Detect which cell encompasses the target text, then output its (X, Y) center coordinate. 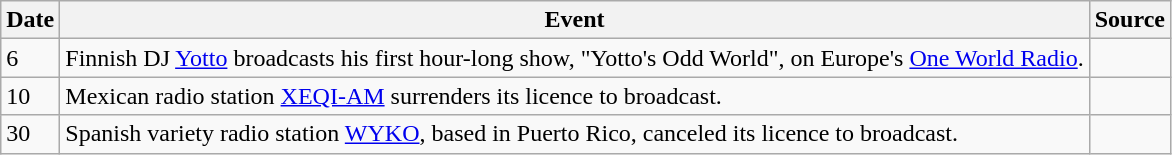
Finnish DJ Yotto broadcasts his first hour-long show, "Yotto's Odd World", on Europe's One World Radio. (574, 58)
Event (574, 20)
Source (1130, 20)
Spanish variety radio station WYKO, based in Puerto Rico, canceled its licence to broadcast. (574, 134)
10 (30, 96)
Date (30, 20)
Mexican radio station XEQI-AM surrenders its licence to broadcast. (574, 96)
30 (30, 134)
6 (30, 58)
